Extract the (X, Y) coordinate from the center of the cell holding the provided text.  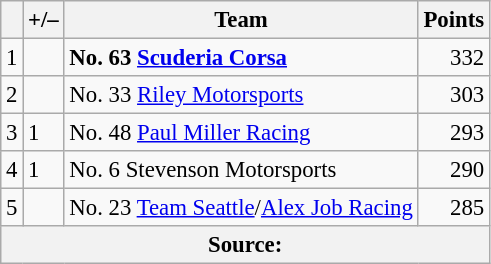
No. 48 Paul Miller Racing (241, 133)
+/– (44, 20)
4 (12, 170)
3 (12, 133)
Points (454, 20)
No. 33 Riley Motorsports (241, 95)
332 (454, 58)
293 (454, 133)
290 (454, 170)
303 (454, 95)
No. 6 Stevenson Motorsports (241, 170)
No. 63 Scuderia Corsa (241, 58)
5 (12, 208)
No. 23 Team Seattle/Alex Job Racing (241, 208)
2 (12, 95)
285 (454, 208)
Source: (246, 245)
Team (241, 20)
